Return [X, Y] of the center of cell containing provided text 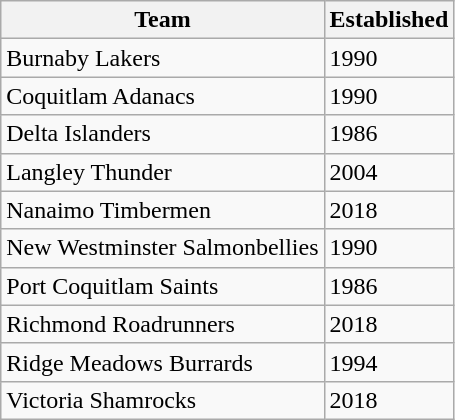
Richmond Roadrunners [162, 324]
2004 [389, 172]
Ridge Meadows Burrards [162, 362]
Established [389, 20]
Victoria Shamrocks [162, 400]
Coquitlam Adanacs [162, 96]
Team [162, 20]
Delta Islanders [162, 134]
Burnaby Lakers [162, 58]
Nanaimo Timbermen [162, 210]
New Westminster Salmonbellies [162, 248]
1994 [389, 362]
Langley Thunder [162, 172]
Port Coquitlam Saints [162, 286]
